For the text-containing cell, return its midpoint in [X, Y] coordinate format. 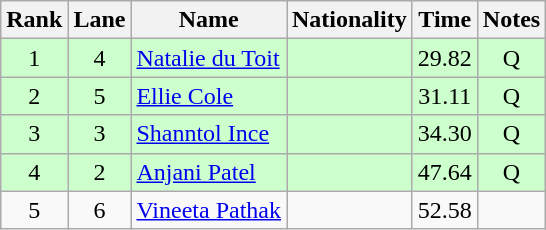
Anjani Patel [209, 172]
Rank [34, 20]
31.11 [444, 96]
Vineeta Pathak [209, 210]
Notes [511, 20]
47.64 [444, 172]
Shanntol Ince [209, 134]
1 [34, 58]
Time [444, 20]
52.58 [444, 210]
Nationality [349, 20]
Name [209, 20]
Ellie Cole [209, 96]
34.30 [444, 134]
6 [100, 210]
Lane [100, 20]
29.82 [444, 58]
Natalie du Toit [209, 58]
